Return the [X, Y] coordinate for the center point of the cell that contains the specified text.  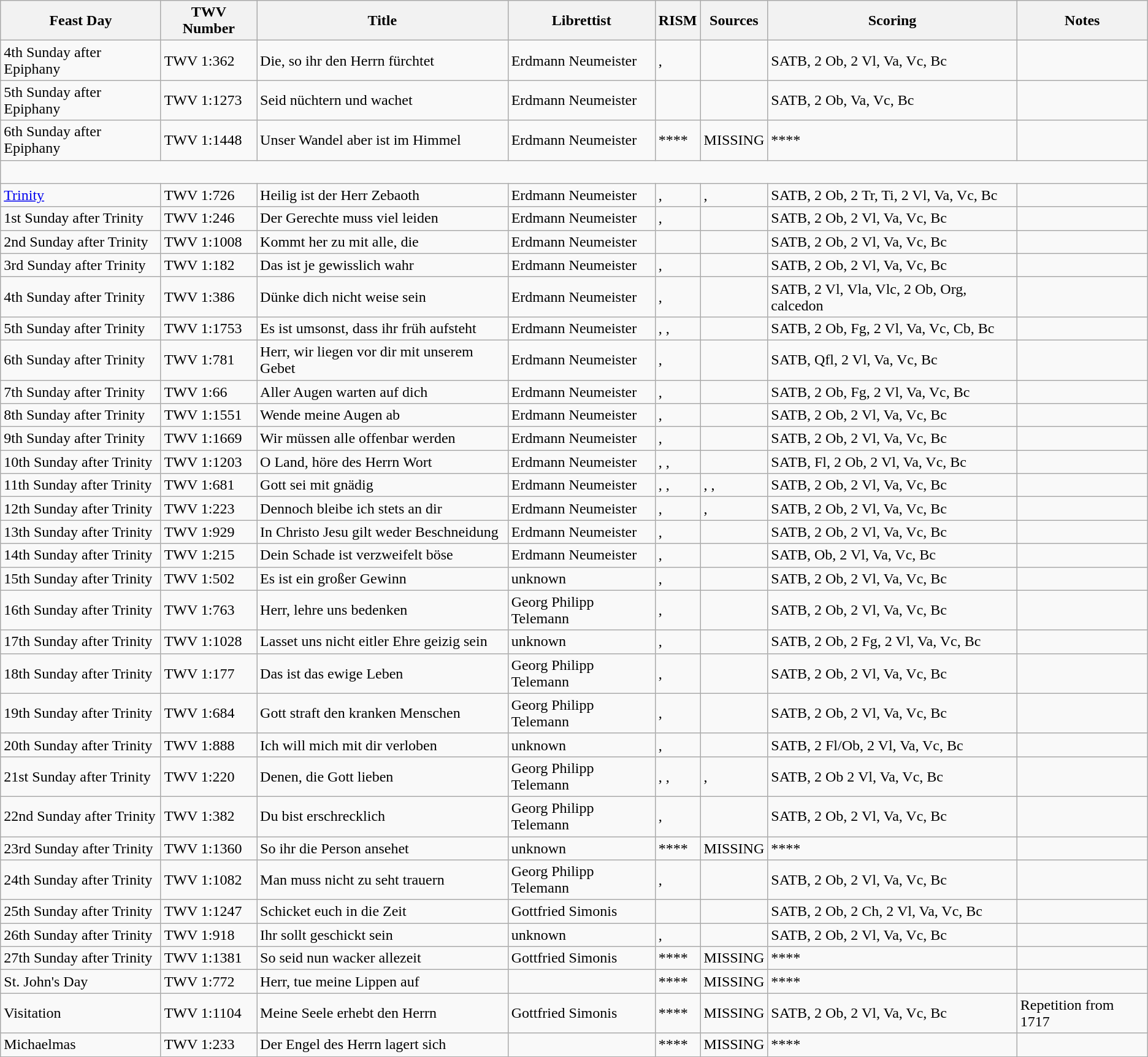
TWV 1:177 [209, 674]
5th Sunday after Epiphany [81, 101]
Schicket euch in die Zeit [383, 912]
Das ist je gewisslich wahr [383, 265]
TWV 1:220 [209, 777]
Es ist ein großer Gewinn [383, 578]
TWV 1:1028 [209, 642]
TWV 1:888 [209, 745]
Title [383, 21]
Heilig ist der Herr Zebaoth [383, 195]
Du bist erschrecklich [383, 816]
SATB, 2 Fl/Ob, 2 Vl, Va, Vc, Bc [893, 745]
Die, so ihr den Herrn fürchtet [383, 60]
TWV 1:233 [209, 1045]
5th Sunday after Trinity [81, 328]
TWV 1:246 [209, 218]
TWV 1:1753 [209, 328]
O Land, höre des Herrn Wort [383, 462]
Michaelmas [81, 1045]
10th Sunday after Trinity [81, 462]
SATB, 2 Ob, 2 Fg, 2 Vl, Va, Vc, Bc [893, 642]
TWV 1:1008 [209, 242]
TWV 1:382 [209, 816]
Denen, die Gott lieben [383, 777]
Wende meine Augen ab [383, 415]
27th Sunday after Trinity [81, 958]
Gott straft den kranken Menschen [383, 713]
Wir müssen alle offenbar werden [383, 439]
12th Sunday after Trinity [81, 509]
Gott sei mit gnädig [383, 485]
So ihr die Person ansehet [383, 848]
Dein Schade ist verzweifelt böse [383, 555]
SATB, 2 Ob, 2 Ch, 2 Vl, Va, Vc, Bc [893, 912]
SATB, 2 Vl, Vla, Vlc, 2 Ob, Org, calcedon [893, 297]
TWV 1:681 [209, 485]
TWV 1:1448 [209, 140]
9th Sunday after Trinity [81, 439]
TWV 1:1247 [209, 912]
TWV 1:1551 [209, 415]
Kommt her zu mit alle, die [383, 242]
TWV 1:215 [209, 555]
3rd Sunday after Trinity [81, 265]
Visitation [81, 1013]
Der Engel des Herrn lagert sich [383, 1045]
Herr, lehre uns bedenken [383, 610]
So seid nun wacker allezeit [383, 958]
Dennoch bleibe ich stets an dir [383, 509]
SATB, Fl, 2 Ob, 2 Vl, Va, Vc, Bc [893, 462]
Feast Day [81, 21]
Es ist umsonst, dass ihr früh aufsteht [383, 328]
TWV 1:929 [209, 532]
TWV 1:1381 [209, 958]
TWV 1:1273 [209, 101]
Ihr sollt geschickt sein [383, 935]
Sources [734, 21]
14th Sunday after Trinity [81, 555]
Trinity [81, 195]
SATB, 2 Ob, Fg, 2 Vl, Va, Vc, Cb, Bc [893, 328]
St. John's Day [81, 982]
TWV 1:362 [209, 60]
TWV 1:66 [209, 392]
Scoring [893, 21]
In Christo Jesu gilt weder Beschneidung [383, 532]
TWV 1:772 [209, 982]
7th Sunday after Trinity [81, 392]
6th Sunday after Epiphany [81, 140]
19th Sunday after Trinity [81, 713]
8th Sunday after Trinity [81, 415]
TWV 1:781 [209, 359]
SATB, Ob, 2 Vl, Va, Vc, Bc [893, 555]
Meine Seele erhebt den Herrn [383, 1013]
Lasset uns nicht eitler Ehre geizig sein [383, 642]
TWV 1:684 [209, 713]
Herr, wir liegen vor dir mit unserem Gebet [383, 359]
Man muss nicht zu seht trauern [383, 880]
TWV 1:726 [209, 195]
SATB, 2 Ob, Fg, 2 Vl, Va, Vc, Bc [893, 392]
TWV 1:763 [209, 610]
16th Sunday after Trinity [81, 610]
TWV 1:918 [209, 935]
23rd Sunday after Trinity [81, 848]
15th Sunday after Trinity [81, 578]
TWV 1:1104 [209, 1013]
6th Sunday after Trinity [81, 359]
Der Gerechte muss viel leiden [383, 218]
TWV 1:182 [209, 265]
21st Sunday after Trinity [81, 777]
4th Sunday after Trinity [81, 297]
TWV 1:1082 [209, 880]
TWV 1:386 [209, 297]
Aller Augen warten auf dich [383, 392]
4th Sunday after Epiphany [81, 60]
SATB, 2 Ob, 2 Tr, Ti, 2 Vl, Va, Vc, Bc [893, 195]
Librettist [581, 21]
RISM [678, 21]
TWV 1:1203 [209, 462]
Notes [1082, 21]
24th Sunday after Trinity [81, 880]
Seid nüchtern und wachet [383, 101]
SATB, 2 Ob 2 Vl, Va, Vc, Bc [893, 777]
Das ist das ewige Leben [383, 674]
TWV 1:1669 [209, 439]
17th Sunday after Trinity [81, 642]
SATB, 2 Ob, Va, Vc, Bc [893, 101]
TWV Number [209, 21]
Dünke dich nicht weise sein [383, 297]
TWV 1:223 [209, 509]
22nd Sunday after Trinity [81, 816]
SATB, Qfl, 2 Vl, Va, Vc, Bc [893, 359]
20th Sunday after Trinity [81, 745]
2nd Sunday after Trinity [81, 242]
Unser Wandel aber ist im Himmel [383, 140]
Repetition from 1717 [1082, 1013]
1st Sunday after Trinity [81, 218]
25th Sunday after Trinity [81, 912]
13th Sunday after Trinity [81, 532]
Ich will mich mit dir verloben [383, 745]
TWV 1:1360 [209, 848]
26th Sunday after Trinity [81, 935]
TWV 1:502 [209, 578]
Herr, tue meine Lippen auf [383, 982]
11th Sunday after Trinity [81, 485]
18th Sunday after Trinity [81, 674]
